Pinpoint the cell where the given text exists, returning its [x, y] midpoint coordinate. 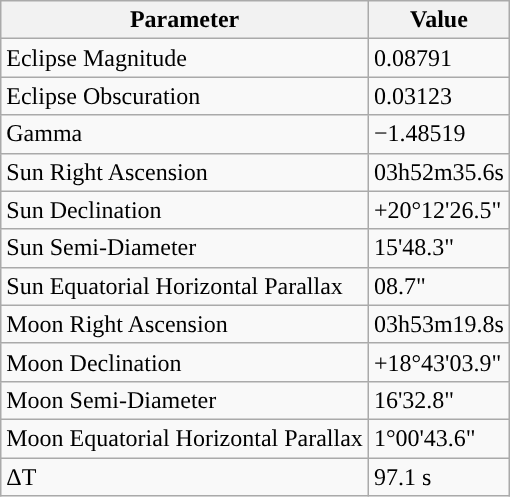
Moon Declination [185, 362]
Moon Semi-Diameter [185, 400]
Moon Right Ascension [185, 324]
Sun Declination [185, 210]
Sun Equatorial Horizontal Parallax [185, 286]
Eclipse Magnitude [185, 58]
16'32.8" [438, 400]
Parameter [185, 20]
03h53m19.8s [438, 324]
97.1 s [438, 477]
ΔT [185, 477]
0.08791 [438, 58]
Gamma [185, 134]
1°00'43.6" [438, 438]
Moon Equatorial Horizontal Parallax [185, 438]
+20°12'26.5" [438, 210]
+18°43'03.9" [438, 362]
Sun Semi-Diameter [185, 248]
03h52m35.6s [438, 172]
Sun Right Ascension [185, 172]
08.7" [438, 286]
Value [438, 20]
15'48.3" [438, 248]
0.03123 [438, 96]
−1.48519 [438, 134]
Eclipse Obscuration [185, 96]
